Search for the cell housing the specified text and yield its [x, y] center coordinate. 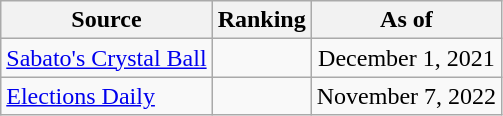
December 1, 2021 [406, 58]
Ranking [262, 20]
Sabato's Crystal Ball [106, 58]
Elections Daily [106, 96]
As of [406, 20]
November 7, 2022 [406, 96]
Source [106, 20]
